For the text-containing cell, return its midpoint in [X, Y] coordinate format. 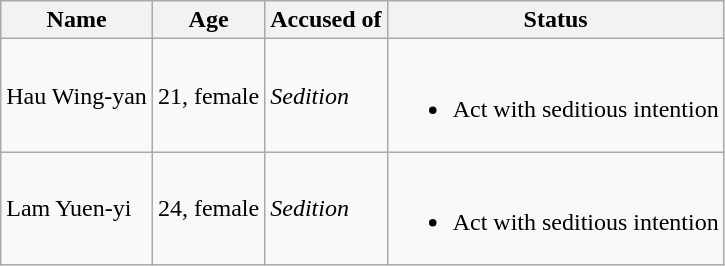
24, female [208, 208]
21, female [208, 96]
Name [77, 20]
Age [208, 20]
Status [556, 20]
Lam Yuen-yi [77, 208]
Accused of [326, 20]
Hau Wing-yan [77, 96]
